Provide the [x, y] coordinate of the cell's center where the given text is located.  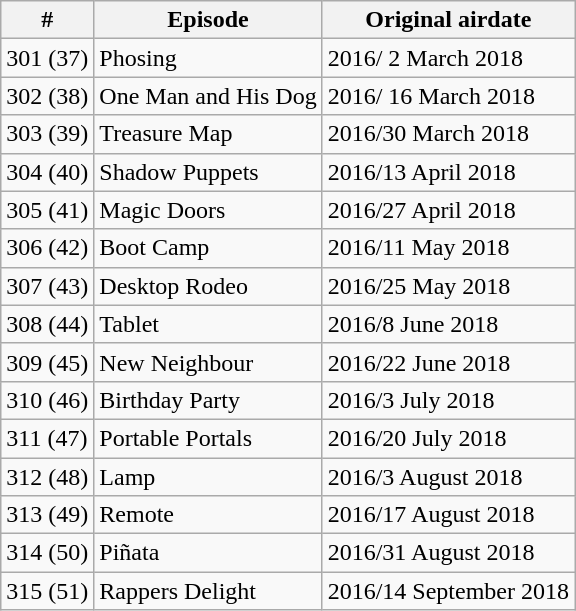
2016/11 May 2018 [448, 248]
2016/27 April 2018 [448, 210]
2016/22 June 2018 [448, 362]
2016/14 September 2018 [448, 591]
Remote [208, 515]
311 (47) [48, 438]
310 (46) [48, 400]
2016/ 16 March 2018 [448, 96]
Piñata [208, 553]
2016/ 2 March 2018 [448, 58]
Portable Portals [208, 438]
Episode [208, 20]
Treasure Map [208, 134]
307 (43) [48, 286]
2016/3 July 2018 [448, 400]
# [48, 20]
Desktop Rodeo [208, 286]
Magic Doors [208, 210]
Birthday Party [208, 400]
2016/8 June 2018 [448, 324]
New Neighbour [208, 362]
2016/30 March 2018 [448, 134]
Shadow Puppets [208, 172]
Boot Camp [208, 248]
308 (44) [48, 324]
One Man and His Dog [208, 96]
309 (45) [48, 362]
304 (40) [48, 172]
315 (51) [48, 591]
306 (42) [48, 248]
Original airdate [448, 20]
2016/31 August 2018 [448, 553]
314 (50) [48, 553]
Phosing [208, 58]
313 (49) [48, 515]
2016/3 August 2018 [448, 477]
312 (48) [48, 477]
2016/13 April 2018 [448, 172]
Rappers Delight [208, 591]
Lamp [208, 477]
2016/25 May 2018 [448, 286]
Tablet [208, 324]
302 (38) [48, 96]
303 (39) [48, 134]
2016/20 July 2018 [448, 438]
305 (41) [48, 210]
2016/17 August 2018 [448, 515]
301 (37) [48, 58]
